Find where the given text appears and provide that cell's center as (X, Y) coordinate. 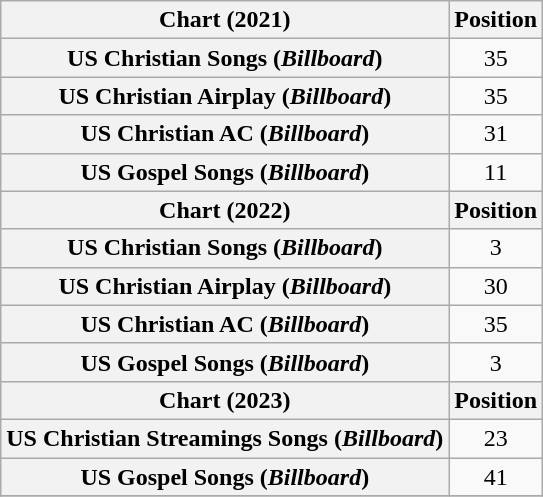
Chart (2021) (225, 20)
30 (496, 286)
31 (496, 134)
11 (496, 172)
US Christian Streamings Songs (Billboard) (225, 438)
41 (496, 477)
Chart (2022) (225, 210)
Chart (2023) (225, 400)
23 (496, 438)
